Search for the cell housing the specified text and yield its (X, Y) center coordinate. 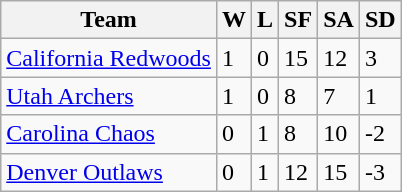
-3 (380, 172)
SF (298, 20)
10 (339, 134)
Carolina Chaos (109, 134)
SA (339, 20)
7 (339, 96)
Team (109, 20)
W (234, 20)
-2 (380, 134)
Utah Archers (109, 96)
3 (380, 58)
California Redwoods (109, 58)
L (266, 20)
SD (380, 20)
Denver Outlaws (109, 172)
